Scan for the cell matching the given text and deliver its [X, Y] coordinate at center. 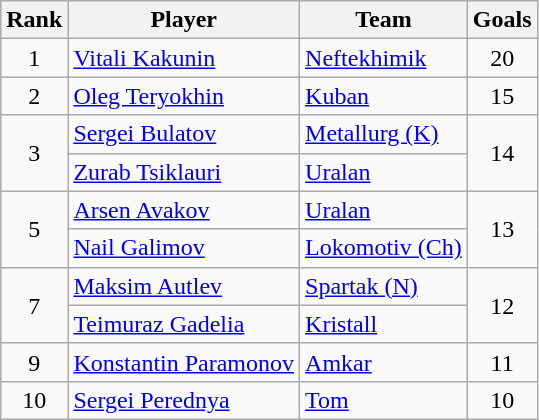
9 [34, 362]
Team [384, 20]
1 [34, 58]
Kristall [384, 324]
Zurab Tsiklauri [184, 172]
5 [34, 229]
Neftekhimik [384, 58]
15 [502, 96]
7 [34, 305]
Metallurg (K) [384, 134]
Oleg Teryokhin [184, 96]
Tom [384, 400]
Konstantin Paramonov [184, 362]
2 [34, 96]
20 [502, 58]
Sergei Perednya [184, 400]
Player [184, 20]
Goals [502, 20]
3 [34, 153]
Teimuraz Gadelia [184, 324]
11 [502, 362]
Rank [34, 20]
Amkar [384, 362]
Vitali Kakunin [184, 58]
Sergei Bulatov [184, 134]
Maksim Autlev [184, 286]
14 [502, 153]
12 [502, 305]
Arsen Avakov [184, 210]
Spartak (N) [384, 286]
Kuban [384, 96]
Nail Galimov [184, 248]
Lokomotiv (Ch) [384, 248]
13 [502, 229]
